From the cell containing the given text, extract its center point as (x, y) coordinate. 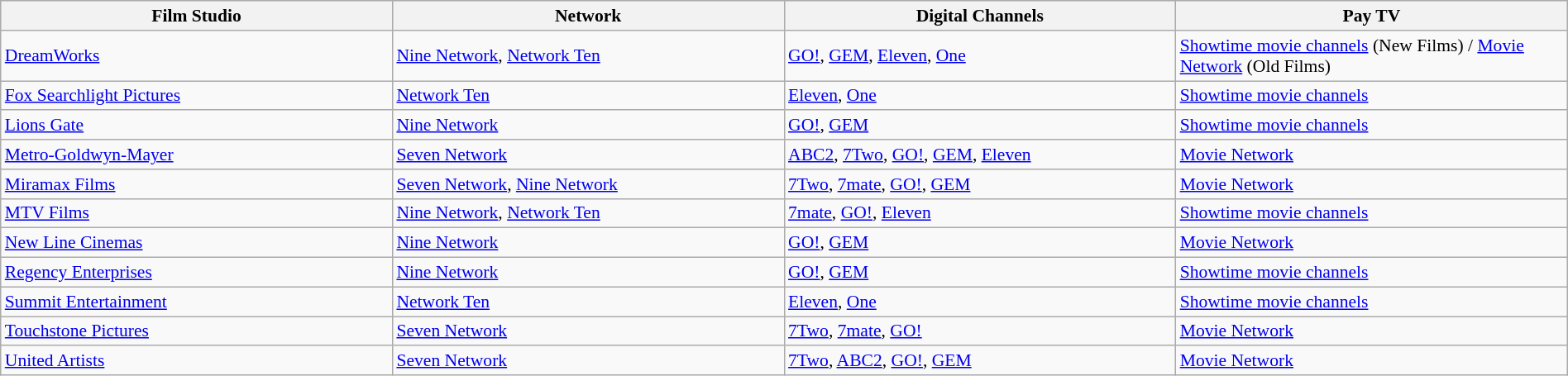
Lions Gate (197, 126)
DreamWorks (197, 56)
7mate, GO!, Eleven (980, 213)
7Two, 7mate, GO!, GEM (980, 184)
Film Studio (197, 16)
Summit Entertainment (197, 302)
Network (588, 16)
Seven Network, Nine Network (588, 184)
Showtime movie channels (New Films) / Movie Network (Old Films) (1372, 56)
New Line Cinemas (197, 243)
GO!, GEM, Eleven, One (980, 56)
7Two, ABC2, GO!, GEM (980, 361)
Regency Enterprises (197, 273)
Metro-Goldwyn-Mayer (197, 155)
Fox Searchlight Pictures (197, 96)
7Two, 7mate, GO! (980, 331)
Touchstone Pictures (197, 331)
MTV Films (197, 213)
Miramax Films (197, 184)
ABC2, 7Two, GO!, GEM, Eleven (980, 155)
United Artists (197, 361)
Pay TV (1372, 16)
Digital Channels (980, 16)
